Capture the cell that displays the provided text and extract its [X, Y] central coordinate. 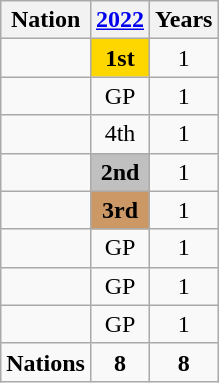
2nd [120, 172]
Years [184, 20]
Nation [46, 20]
3rd [120, 210]
4th [120, 134]
1st [120, 58]
Nations [46, 362]
2022 [120, 20]
